Identify which cell holds the provided text, then report its [x, y] central coordinate. 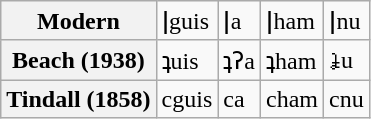
Beach (1938) [78, 60]
ǀguis [187, 21]
ca [240, 99]
cnu [347, 99]
ʇham [292, 60]
Tindall (1858) [78, 99]
𝼍u [347, 60]
ʇʔa [240, 60]
ǀnu [347, 21]
ʇuis [187, 60]
Modern [78, 21]
cguis [187, 99]
ǀa [240, 21]
cham [292, 99]
ǀham [292, 21]
